Scan for the cell matching the given text and deliver its [x, y] coordinate at center. 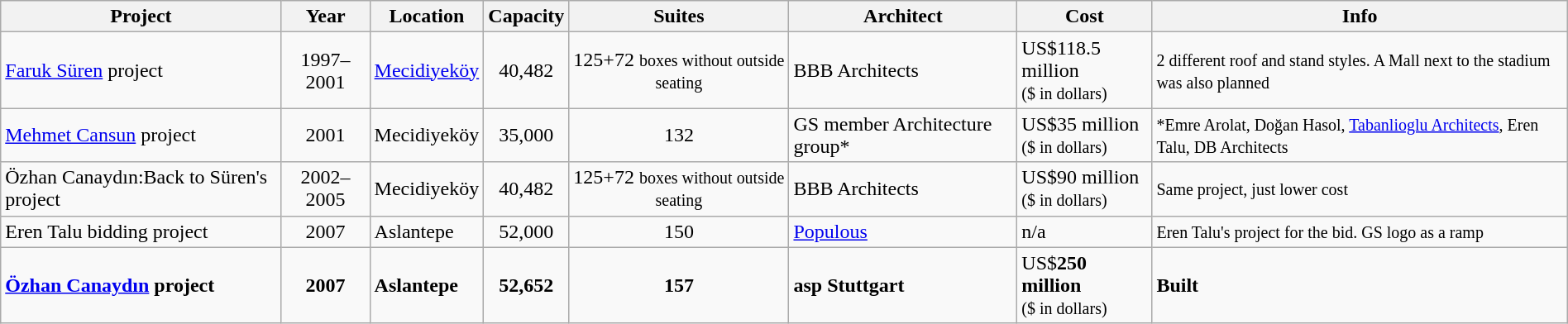
1997–2001 [326, 70]
Populous [903, 231]
Cost [1085, 17]
Built [1360, 285]
157 [679, 285]
2 different roof and stand styles. A Mall next to the stadium was also planned [1360, 70]
US$35 million($ in dollars) [1085, 136]
132 [679, 136]
US$250 million($ in dollars) [1085, 285]
52,652 [526, 285]
2001 [326, 136]
52,000 [526, 231]
Location [427, 17]
2002–2005 [326, 188]
asp Stuttgart [903, 285]
Faruk Süren project [141, 70]
35,000 [526, 136]
*Emre Arolat, Doğan Hasol, Tabanlioglu Architects, Eren Talu, DB Architects [1360, 136]
150 [679, 231]
Same project, just lower cost [1360, 188]
US$118.5 million($ in dollars) [1085, 70]
US$90 million($ in dollars) [1085, 188]
Mehmet Cansun project [141, 136]
Architect [903, 17]
Eren Talu's project for the bid. GS logo as a ramp [1360, 231]
Özhan Canaydın:Back to Süren's project [141, 188]
Capacity [526, 17]
Özhan Canaydın project [141, 285]
Year [326, 17]
Project [141, 17]
Suites [679, 17]
n/a [1085, 231]
Info [1360, 17]
GS member Architecture group* [903, 136]
Eren Talu bidding project [141, 231]
